Determine the (x, y) coordinate at the center of the cell enclosing the given text.  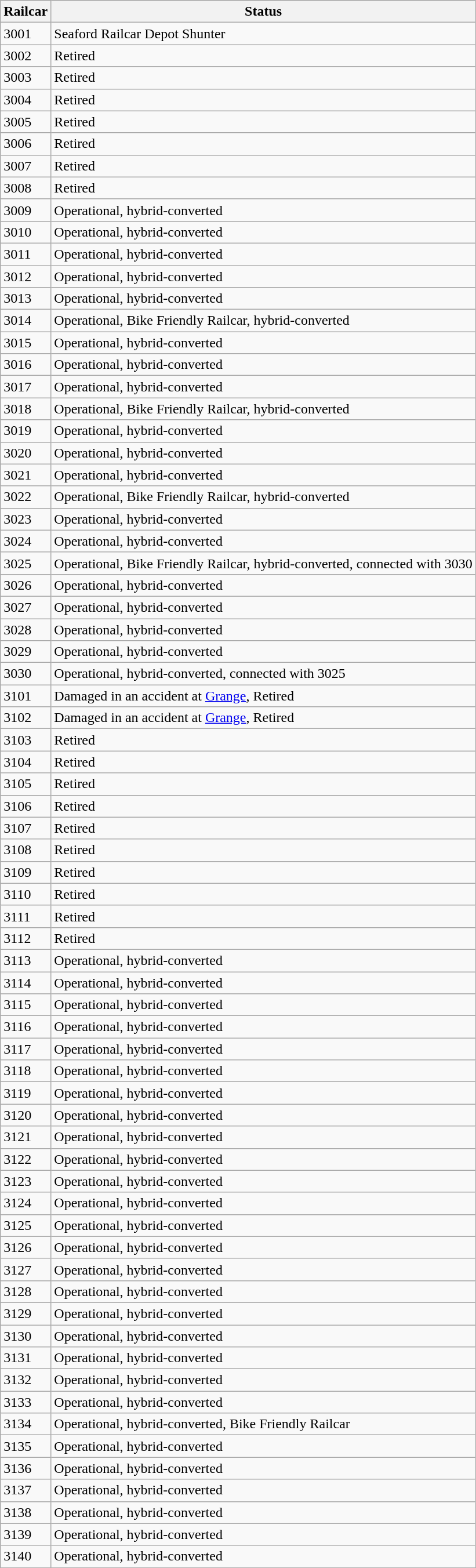
3016 (26, 365)
3128 (26, 1291)
3008 (26, 188)
3117 (26, 1049)
3007 (26, 166)
3018 (26, 409)
3101 (26, 696)
3137 (26, 1490)
3010 (26, 232)
3026 (26, 585)
Operational, Bike Friendly Railcar, hybrid-converted, connected with 3030 (263, 563)
3140 (26, 1556)
3103 (26, 740)
3009 (26, 210)
3115 (26, 1005)
3131 (26, 1358)
3139 (26, 1534)
3028 (26, 629)
3108 (26, 850)
3135 (26, 1446)
3123 (26, 1181)
3014 (26, 321)
3129 (26, 1313)
3119 (26, 1093)
3020 (26, 453)
Operational, hybrid-converted, connected with 3025 (263, 674)
3105 (26, 784)
3019 (26, 431)
3132 (26, 1380)
3011 (26, 254)
3130 (26, 1335)
3005 (26, 122)
3017 (26, 387)
3102 (26, 718)
3134 (26, 1424)
3030 (26, 674)
3125 (26, 1225)
3116 (26, 1027)
3006 (26, 144)
3113 (26, 960)
3025 (26, 563)
3021 (26, 475)
3104 (26, 762)
3027 (26, 607)
3106 (26, 806)
3133 (26, 1402)
3126 (26, 1247)
3002 (26, 56)
3136 (26, 1468)
3111 (26, 916)
3114 (26, 983)
3118 (26, 1071)
3024 (26, 541)
3110 (26, 894)
3015 (26, 343)
3029 (26, 652)
3121 (26, 1137)
3138 (26, 1512)
3022 (26, 497)
3003 (26, 78)
3120 (26, 1115)
3013 (26, 299)
3122 (26, 1159)
3124 (26, 1203)
3004 (26, 100)
3023 (26, 519)
3012 (26, 277)
3109 (26, 872)
3127 (26, 1269)
Status (263, 12)
Operational, hybrid-converted, Bike Friendly Railcar (263, 1424)
Railcar (26, 12)
Seaford Railcar Depot Shunter (263, 34)
3107 (26, 828)
3001 (26, 34)
3112 (26, 938)
